Determine the (x, y) coordinate at the center of the cell enclosing the given text.  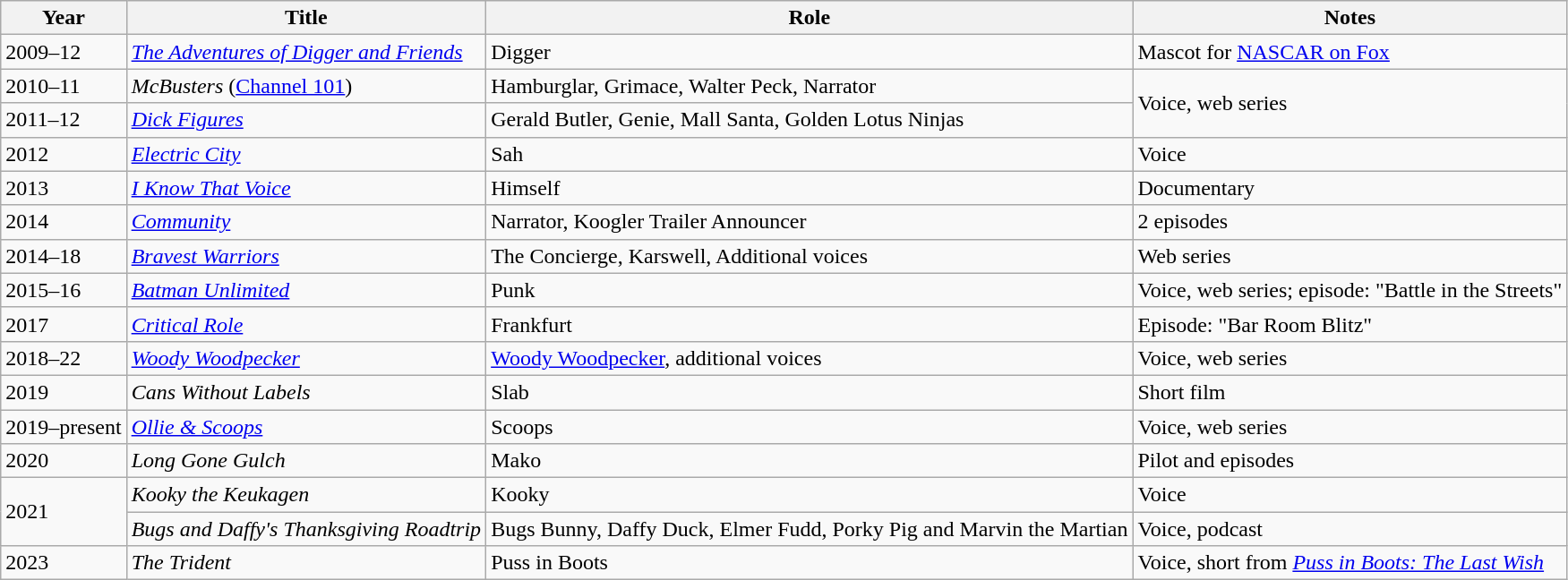
2015–16 (64, 290)
Woody Woodpecker (306, 358)
Ollie & Scoops (306, 427)
Mako (810, 461)
Role (810, 18)
Electric City (306, 154)
2013 (64, 188)
2020 (64, 461)
Scoops (810, 427)
2010–11 (64, 86)
2019–present (64, 427)
Puss in Boots (810, 563)
2012 (64, 154)
Punk (810, 290)
Cans Without Labels (306, 392)
Short film (1350, 392)
Web series (1350, 256)
Kooky the Keukagen (306, 495)
The Trident (306, 563)
Documentary (1350, 188)
Year (64, 18)
Community (306, 222)
The Concierge, Karswell, Additional voices (810, 256)
Gerald Butler, Genie, Mall Santa, Golden Lotus Ninjas (810, 120)
2017 (64, 324)
Title (306, 18)
Frankfurt (810, 324)
Long Gone Gulch (306, 461)
Slab (810, 392)
Himself (810, 188)
Mascot for NASCAR on Fox (1350, 52)
Voice, short from Puss in Boots: The Last Wish (1350, 563)
Kooky (810, 495)
I Know That Voice (306, 188)
Pilot and episodes (1350, 461)
Episode: "Bar Room Blitz" (1350, 324)
Narrator, Koogler Trailer Announcer (810, 222)
Bravest Warriors (306, 256)
Bugs and Daffy's Thanksgiving Roadtrip (306, 529)
McBusters (Channel 101) (306, 86)
2023 (64, 563)
Woody Woodpecker, additional voices (810, 358)
Voice, podcast (1350, 529)
2019 (64, 392)
Sah (810, 154)
Notes (1350, 18)
Voice, web series; episode: "Battle in the Streets" (1350, 290)
Critical Role (306, 324)
Batman Unlimited (306, 290)
Hamburglar, Grimace, Walter Peck, Narrator (810, 86)
Digger (810, 52)
2 episodes (1350, 222)
Bugs Bunny, Daffy Duck, Elmer Fudd, Porky Pig and Marvin the Martian (810, 529)
Dick Figures (306, 120)
The Adventures of Digger and Friends (306, 52)
2021 (64, 512)
2009–12 (64, 52)
2014 (64, 222)
2014–18 (64, 256)
2018–22 (64, 358)
2011–12 (64, 120)
